Provide the (x, y) coordinate of the cell's center where the given text is located.  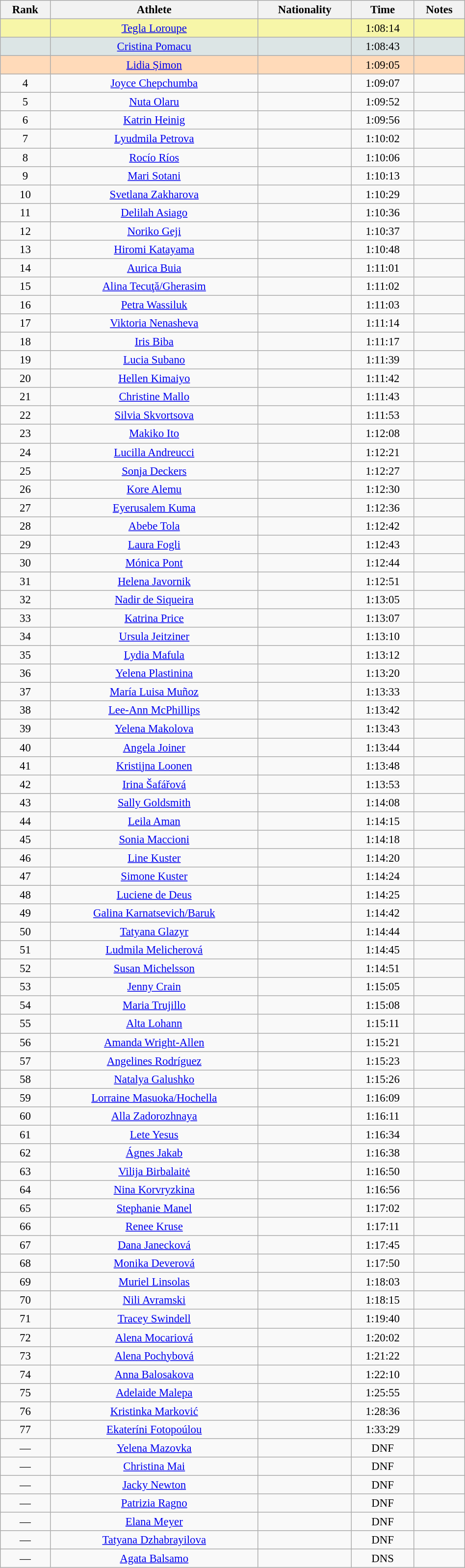
Hiromi Katayama (154, 250)
Elana Meyer (154, 1522)
1:14:18 (383, 840)
1:11:39 (383, 360)
1:14:51 (383, 969)
16 (26, 305)
Alena Mocariová (154, 1337)
15 (26, 286)
Nili Avramski (154, 1300)
Stephanie Manel (154, 1208)
1:14:45 (383, 950)
Mari Sotani (154, 176)
42 (26, 784)
1:10:48 (383, 250)
1:19:40 (383, 1319)
74 (26, 1374)
Leila Aman (154, 821)
36 (26, 673)
Katrina Price (154, 618)
1:15:26 (383, 1079)
14 (26, 268)
51 (26, 950)
1:15:11 (383, 1024)
Patrizia Ragno (154, 1503)
34 (26, 637)
1:10:36 (383, 212)
1:10:13 (383, 176)
Alina Tecuţă/Gherasim (154, 286)
1:12:44 (383, 563)
Tatyana Glazyr (154, 932)
8 (26, 157)
1:12:21 (383, 452)
Abebe Tola (154, 526)
21 (26, 397)
58 (26, 1079)
64 (26, 1190)
28 (26, 526)
25 (26, 471)
1:13:48 (383, 766)
1:33:29 (383, 1430)
Yelena Makolova (154, 729)
50 (26, 932)
Monika Deverová (154, 1263)
Christina Mai (154, 1466)
1:12:08 (383, 434)
Kristijna Loonen (154, 766)
1:13:43 (383, 729)
Agata Balsamo (154, 1559)
1:28:36 (383, 1411)
Sally Goldsmith (154, 802)
Nuta Olaru (154, 102)
61 (26, 1134)
12 (26, 231)
1:16:34 (383, 1134)
1:16:11 (383, 1116)
1:16:56 (383, 1190)
4 (26, 83)
1:14:42 (383, 913)
Lucilla Andreucci (154, 452)
1:15:08 (383, 1005)
DNS (383, 1559)
1:09:52 (383, 102)
35 (26, 655)
18 (26, 342)
1:13:12 (383, 655)
65 (26, 1208)
Rocío Ríos (154, 157)
Ursula Jeitziner (154, 637)
1:11:01 (383, 268)
70 (26, 1300)
68 (26, 1263)
Yelena Mazovka (154, 1448)
1:11:42 (383, 379)
Noriko Geji (154, 231)
59 (26, 1098)
Alta Lohann (154, 1024)
53 (26, 987)
Tegla Loroupe (154, 28)
54 (26, 1005)
9 (26, 176)
Alla Zadorozhnaya (154, 1116)
1:16:50 (383, 1171)
27 (26, 508)
1:13:07 (383, 618)
66 (26, 1227)
1:10:29 (383, 194)
Line Kuster (154, 858)
Simone Kuster (154, 876)
1:11:14 (383, 323)
37 (26, 692)
20 (26, 379)
Ekateríni Fotopoúlou (154, 1430)
Susan Michelsson (154, 969)
Tracey Swindell (154, 1319)
29 (26, 544)
1:13:42 (383, 711)
1:12:51 (383, 581)
1:22:10 (383, 1374)
Laura Fogli (154, 544)
Lidia Șimon (154, 65)
Eyerusalem Kuma (154, 508)
Galina Karnatsevich/Baruk (154, 913)
1:13:05 (383, 600)
1:17:45 (383, 1245)
38 (26, 711)
33 (26, 618)
1:17:02 (383, 1208)
11 (26, 212)
49 (26, 913)
Christine Mallo (154, 397)
10 (26, 194)
1:14:08 (383, 802)
Sonia Maccioni (154, 840)
Cristina Pomacu (154, 47)
Lydia Mafula (154, 655)
Rank (26, 10)
1:15:23 (383, 1061)
55 (26, 1024)
Nadir de Siqueira (154, 600)
Sonja Deckers (154, 471)
1:16:38 (383, 1153)
75 (26, 1392)
Angelines Rodríguez (154, 1061)
40 (26, 747)
Jacky Newton (154, 1485)
Svetlana Zakharova (154, 194)
7 (26, 139)
Lucia Subano (154, 360)
1:11:03 (383, 305)
48 (26, 895)
Natalya Galushko (154, 1079)
47 (26, 876)
Lee-Ann McPhillips (154, 711)
Lorraine Masuoka/Hochella (154, 1098)
Notes (439, 10)
71 (26, 1319)
63 (26, 1171)
77 (26, 1430)
1:18:15 (383, 1300)
1:13:44 (383, 747)
1:21:22 (383, 1356)
1:16:09 (383, 1098)
43 (26, 802)
13 (26, 250)
44 (26, 821)
Dana Janecková (154, 1245)
Luciene de Deus (154, 895)
Muriel Linsolas (154, 1282)
19 (26, 360)
Ágnes Jakab (154, 1153)
52 (26, 969)
1:08:43 (383, 47)
1:08:14 (383, 28)
Lete Yesus (154, 1134)
1:14:15 (383, 821)
31 (26, 581)
1:09:56 (383, 120)
Petra Wassiluk (154, 305)
Aurica Buia (154, 268)
1:09:05 (383, 65)
1:14:44 (383, 932)
Time (383, 10)
23 (26, 434)
Makiko Ito (154, 434)
Joyce Chepchumba (154, 83)
Silvia Skvortsova (154, 415)
1:20:02 (383, 1337)
Katrin Heinig (154, 120)
1:12:43 (383, 544)
1:18:03 (383, 1282)
Ludmila Melicherová (154, 950)
Iris Biba (154, 342)
45 (26, 840)
1:11:43 (383, 397)
Kore Alemu (154, 489)
1:15:05 (383, 987)
Hellen Kimaiyo (154, 379)
1:14:25 (383, 895)
Lyudmila Petrova (154, 139)
1:12:36 (383, 508)
73 (26, 1356)
60 (26, 1116)
Nina Korvryzkina (154, 1190)
1:13:33 (383, 692)
Nationality (305, 10)
1:17:50 (383, 1263)
1:13:10 (383, 637)
Tatyana Dzhabrayilova (154, 1540)
Adelaide Malepa (154, 1392)
Kristinka Marković (154, 1411)
1:14:20 (383, 858)
Maria Trujillo (154, 1005)
5 (26, 102)
72 (26, 1337)
Alena Pochybová (154, 1356)
Helena Javornik (154, 581)
1:13:53 (383, 784)
1:12:42 (383, 526)
69 (26, 1282)
56 (26, 1042)
Delilah Asiago (154, 212)
1:14:24 (383, 876)
67 (26, 1245)
46 (26, 858)
41 (26, 766)
76 (26, 1411)
Jenny Crain (154, 987)
1:11:02 (383, 286)
1:11:17 (383, 342)
17 (26, 323)
Athlete (154, 10)
Viktoria Nenasheva (154, 323)
32 (26, 600)
57 (26, 1061)
62 (26, 1153)
Anna Balosakova (154, 1374)
Yelena Plastinina (154, 673)
1:12:27 (383, 471)
1:12:30 (383, 489)
39 (26, 729)
1:10:06 (383, 157)
1:10:37 (383, 231)
1:15:21 (383, 1042)
1:25:55 (383, 1392)
María Luisa Muñoz (154, 692)
Mónica Pont (154, 563)
1:11:53 (383, 415)
30 (26, 563)
Amanda Wright-Allen (154, 1042)
26 (26, 489)
1:10:02 (383, 139)
Renee Kruse (154, 1227)
1:09:07 (383, 83)
24 (26, 452)
6 (26, 120)
22 (26, 415)
Vilija Birbalaitė (154, 1171)
Irina Šafářová (154, 784)
1:13:20 (383, 673)
1:17:11 (383, 1227)
Angela Joiner (154, 747)
